Extract the [x, y] coordinate from the center of the cell holding the provided text.  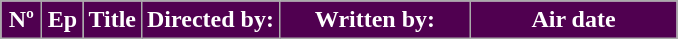
Directed by: [210, 20]
Air date [573, 20]
Nº [22, 20]
Ep [62, 20]
Title [112, 20]
Written by: [374, 20]
